Capture the cell that displays the provided text and extract its [X, Y] central coordinate. 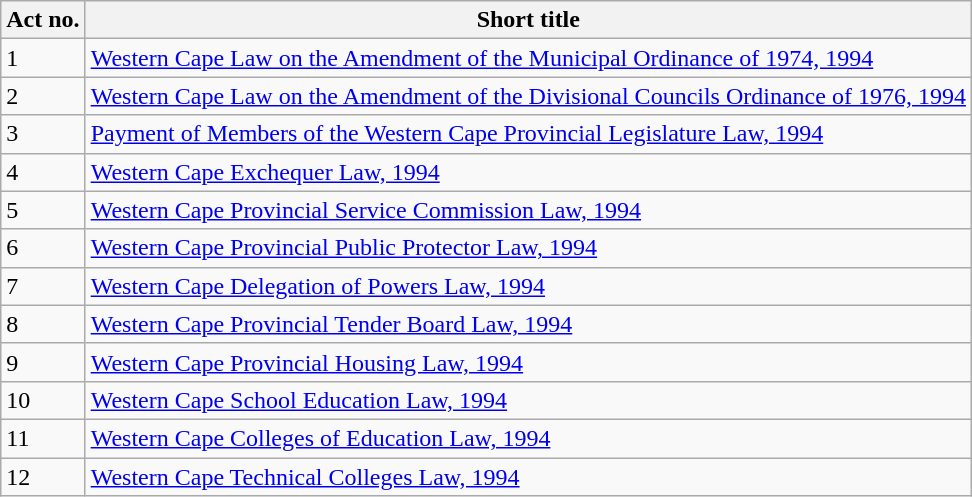
Western Cape Delegation of Powers Law, 1994 [528, 286]
Act no. [43, 20]
Western Cape Provincial Tender Board Law, 1994 [528, 324]
Western Cape Provincial Public Protector Law, 1994 [528, 248]
2 [43, 96]
10 [43, 400]
Western Cape Law on the Amendment of the Divisional Councils Ordinance of 1976, 1994 [528, 96]
6 [43, 248]
Western Cape Colleges of Education Law, 1994 [528, 438]
Western Cape School Education Law, 1994 [528, 400]
7 [43, 286]
12 [43, 477]
1 [43, 58]
4 [43, 172]
Western Cape Technical Colleges Law, 1994 [528, 477]
Payment of Members of the Western Cape Provincial Legislature Law, 1994 [528, 134]
11 [43, 438]
Western Cape Provincial Housing Law, 1994 [528, 362]
Western Cape Provincial Service Commission Law, 1994 [528, 210]
3 [43, 134]
Western Cape Law on the Amendment of the Municipal Ordinance of 1974, 1994 [528, 58]
Western Cape Exchequer Law, 1994 [528, 172]
5 [43, 210]
Short title [528, 20]
8 [43, 324]
9 [43, 362]
